Locate the cell with the specified text and output its (X, Y) center coordinate. 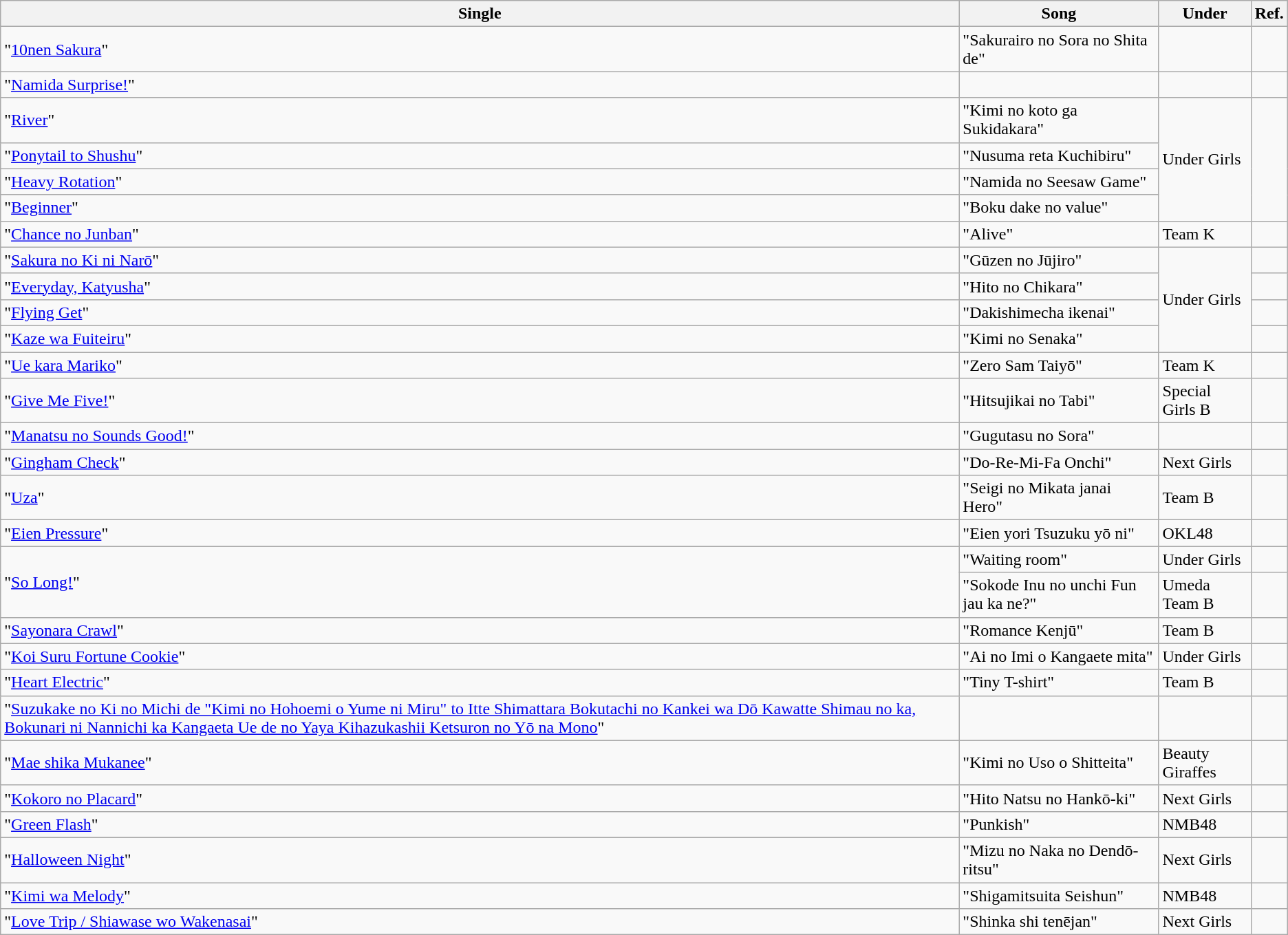
"Kimi no Senaka" (1059, 338)
"Waiting room" (1059, 559)
"Sakurairo no Sora no Shita de" (1059, 50)
"Eien Pressure" (480, 533)
"Mae shika Mukanee" (480, 762)
"Gūzen no Jūjiro" (1059, 260)
"Ue kara Mariko" (480, 365)
"Do-Re-Mi-Fa Onchi" (1059, 462)
"Gingham Check" (480, 462)
"Sayonara Crawl" (480, 630)
Single (480, 14)
"Gugutasu no Sora" (1059, 436)
"Kaze wa Fuiteiru" (480, 338)
"Zero Sam Taiyō" (1059, 365)
"Mizu no Naka no Dendō-ritsu" (1059, 860)
"Love Trip / Shiawase wo Wakenasai" (480, 922)
"River" (480, 120)
"Dakishimecha ikenai" (1059, 312)
"Hitsujikai no Tabi" (1059, 400)
"Kimi wa Melody" (480, 895)
"Flying Get" (480, 312)
"Give Me Five!" (480, 400)
"Ponytail to Shushu" (480, 155)
"Beginner" (480, 208)
"Manatsu no Sounds Good!" (480, 436)
"Tiny T-shirt" (1059, 683)
Under (1205, 14)
"Shigamitsuita Seishun" (1059, 895)
"Everyday, Katyusha" (480, 286)
"Koi Suru Fortune Cookie" (480, 656)
"Namida Surprise!" (480, 85)
Special Girls B (1205, 400)
"Kokoro no Placard" (480, 798)
Ref. (1269, 14)
"Sokode Inu no unchi Fun jau ka ne?" (1059, 594)
"Seigi no Mikata janai Hero" (1059, 498)
"Heart Electric" (480, 683)
"Namida no Seesaw Game" (1059, 182)
"Romance Kenjū" (1059, 630)
"Green Flash" (480, 824)
"Hito Natsu no Hankō-ki" (1059, 798)
Song (1059, 14)
"Chance no Junban" (480, 234)
OKL48 (1205, 533)
"Ai no Imi o Kangaete mita" (1059, 656)
"Hito no Chikara" (1059, 286)
"10nen Sakura" (480, 50)
Umeda Team B (1205, 594)
"Kimi no Uso o Shitteita" (1059, 762)
"Eien yori Tsuzuku yō ni" (1059, 533)
"So Long!" (480, 582)
"Nusuma reta Kuchibiru" (1059, 155)
Beauty Giraffes (1205, 762)
"Boku dake no value" (1059, 208)
"Kimi no koto ga Sukidakara" (1059, 120)
"Sakura no Ki ni Narō" (480, 260)
"Halloween Night" (480, 860)
"Uza" (480, 498)
"Heavy Rotation" (480, 182)
"Punkish" (1059, 824)
"Shinka shi tenējan" (1059, 922)
"Alive" (1059, 234)
